Search for the cell housing the specified text and yield its (X, Y) center coordinate. 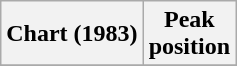
Chart (1983) (72, 34)
Peak position (189, 34)
